Scan for the cell matching the given text and deliver its (x, y) coordinate at center. 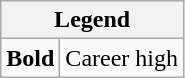
Bold (30, 58)
Legend (92, 20)
Career high (122, 58)
